Scan for the cell matching the given text and deliver its (X, Y) coordinate at center. 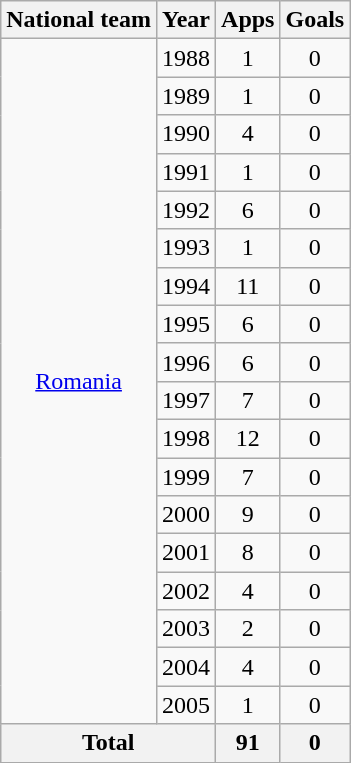
1994 (186, 286)
2000 (186, 515)
1999 (186, 477)
1992 (186, 210)
1997 (186, 400)
National team (79, 20)
Year (186, 20)
2004 (186, 667)
1993 (186, 248)
1990 (186, 134)
12 (248, 438)
2003 (186, 629)
2 (248, 629)
Apps (248, 20)
1991 (186, 172)
1998 (186, 438)
Goals (315, 20)
2005 (186, 705)
11 (248, 286)
2002 (186, 591)
9 (248, 515)
1988 (186, 58)
91 (248, 743)
2001 (186, 553)
1996 (186, 362)
1995 (186, 324)
Romania (79, 382)
8 (248, 553)
Total (108, 743)
1989 (186, 96)
